Output the [x, y] coordinate of the center of the cell containing the given text.  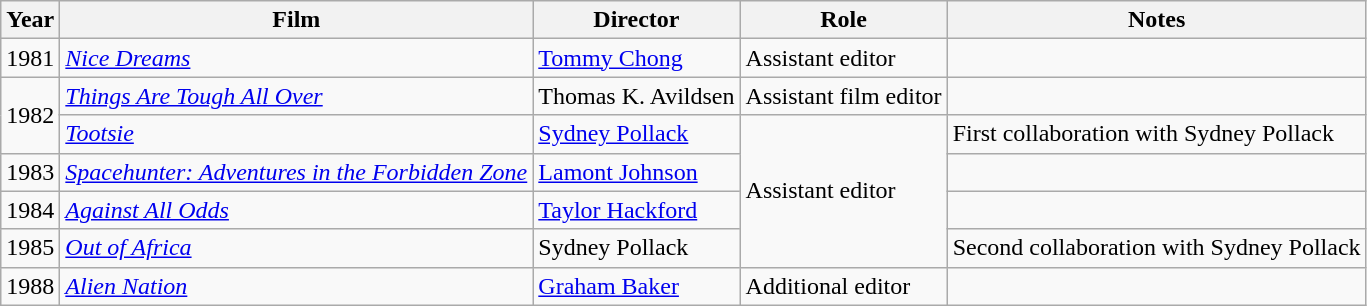
Notes [1156, 20]
Tootsie [296, 134]
1982 [30, 115]
Role [844, 20]
Assistant film editor [844, 96]
First collaboration with Sydney Pollack [1156, 134]
Taylor Hackford [636, 210]
Alien Nation [296, 286]
Out of Africa [296, 248]
Nice Dreams [296, 58]
Against All Odds [296, 210]
Year [30, 20]
1984 [30, 210]
1981 [30, 58]
Director [636, 20]
Lamont Johnson [636, 172]
1988 [30, 286]
Things Are Tough All Over [296, 96]
1985 [30, 248]
1983 [30, 172]
Second collaboration with Sydney Pollack [1156, 248]
Thomas K. Avildsen [636, 96]
Film [296, 20]
Tommy Chong [636, 58]
Additional editor [844, 286]
Graham Baker [636, 286]
Spacehunter: Adventures in the Forbidden Zone [296, 172]
